Scan for the cell matching the given text and deliver its (x, y) coordinate at center. 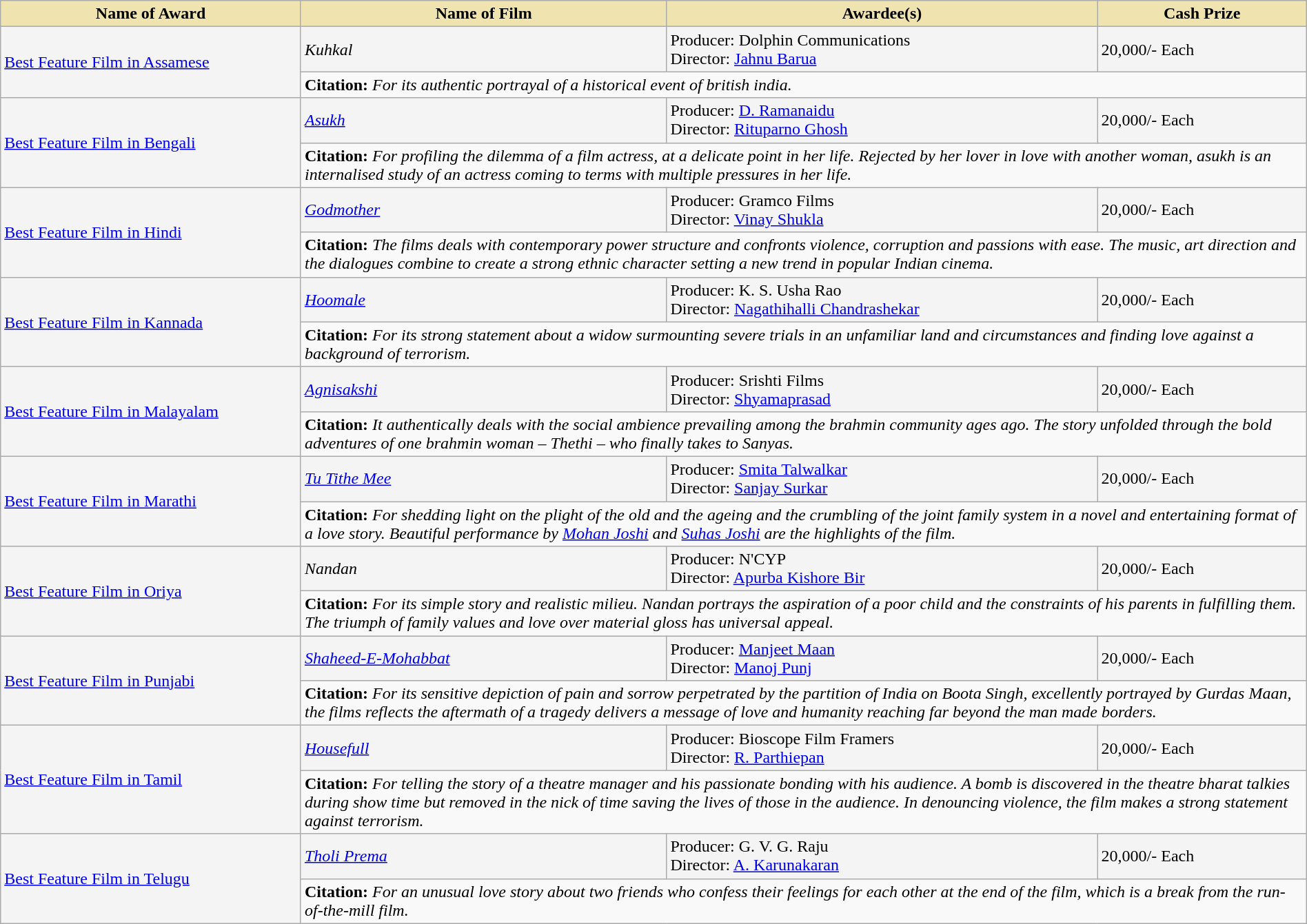
Producer: Srishti FilmsDirector: Shyamaprasad (882, 389)
Producer: Manjeet MaanDirector: Manoj Punj (882, 659)
Best Feature Film in Telugu (151, 879)
Best Feature Film in Tamil (151, 780)
Best Feature Film in Hindi (151, 232)
Producer: K. S. Usha RaoDirector: Nagathihalli Chandrashekar (882, 299)
Best Feature Film in Oriya (151, 591)
Godmother (483, 209)
Citation: For its authentic portrayal of a historical event of british india. (804, 85)
Producer: Smita TalwalkarDirector: Sanjay Surkar (882, 478)
Awardee(s) (882, 14)
Kuhkal (483, 50)
Best Feature Film in Malayalam (151, 411)
Asukh (483, 120)
Producer: Dolphin CommunicationsDirector: Jahnu Barua (882, 50)
Best Feature Film in Kannada (151, 322)
Producer: N'CYPDirector: Apurba Kishore Bir (882, 569)
Name of Film (483, 14)
Hoomale (483, 299)
Tu Tithe Mee (483, 478)
Housefull (483, 748)
Best Feature Film in Marathi (151, 501)
Best Feature Film in Bengali (151, 143)
Shaheed-E-Mohabbat (483, 659)
Producer: Bioscope Film FramersDirector: R. Parthiepan (882, 748)
Best Feature Film in Punjabi (151, 681)
Producer: G. V. G. RajuDirector: A. Karunakaran (882, 856)
Nandan (483, 569)
Cash Prize (1202, 14)
Producer: D. RamanaiduDirector: Rituparno Ghosh (882, 120)
Name of Award (151, 14)
Agnisakshi (483, 389)
Tholi Prema (483, 856)
Producer: Gramco FilmsDirector: Vinay Shukla (882, 209)
Best Feature Film in Assamese (151, 62)
